Detect which cell encompasses the target text, then output its [x, y] center coordinate. 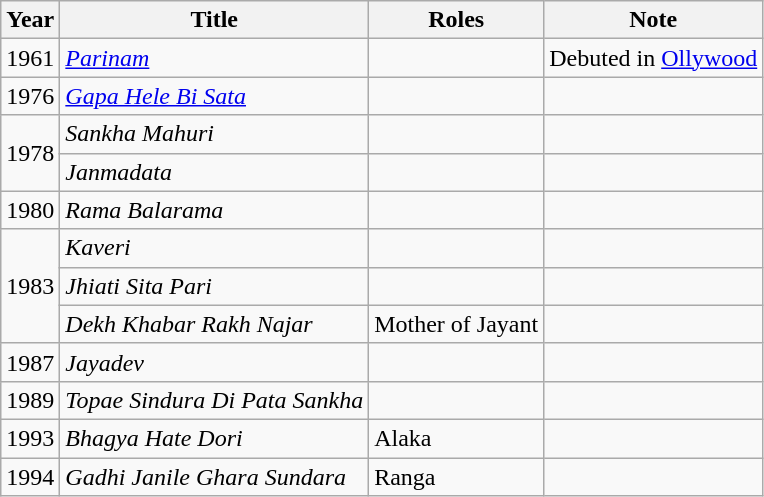
Jhiati Sita Pari [214, 286]
1978 [30, 153]
Note [654, 20]
Dekh Khabar Rakh Najar [214, 324]
Bhagya Hate Dori [214, 438]
Gadhi Janile Ghara Sundara [214, 477]
1993 [30, 438]
Janmadata [214, 172]
Mother of Jayant [456, 324]
1994 [30, 477]
Alaka [456, 438]
1983 [30, 286]
1961 [30, 58]
Kaveri [214, 248]
Rama Balarama [214, 210]
Roles [456, 20]
1976 [30, 96]
Year [30, 20]
Parinam [214, 58]
Debuted in Ollywood [654, 58]
Title [214, 20]
Sankha Mahuri [214, 134]
Gapa Hele Bi Sata [214, 96]
1989 [30, 400]
1987 [30, 362]
1980 [30, 210]
Ranga [456, 477]
Jayadev [214, 362]
Topae Sindura Di Pata Sankha [214, 400]
